Return the [X, Y] coordinate for the center point of the cell that contains the specified text.  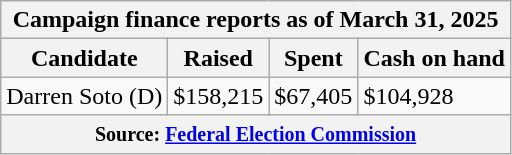
Raised [218, 58]
$67,405 [314, 96]
$158,215 [218, 96]
Darren Soto (D) [84, 96]
Campaign finance reports as of March 31, 2025 [256, 20]
Cash on hand [434, 58]
Candidate [84, 58]
Source: Federal Election Commission [256, 134]
Spent [314, 58]
$104,928 [434, 96]
